For the text-containing cell, return its midpoint in (X, Y) coordinate format. 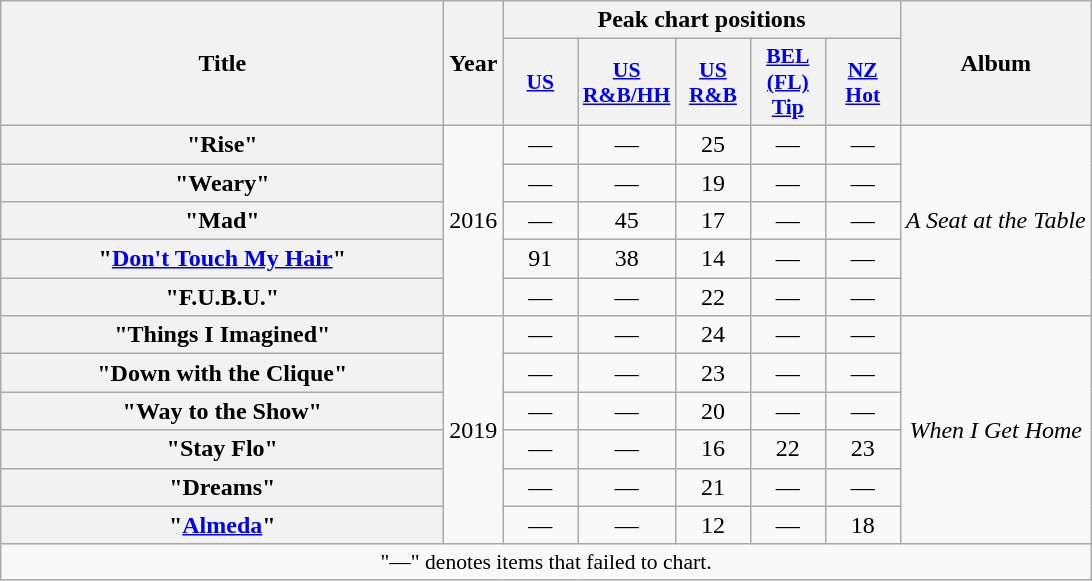
Year (474, 64)
BEL(FL)Tip (788, 82)
Album (996, 64)
"Things I Imagined" (222, 335)
When I Get Home (996, 430)
24 (712, 335)
"Stay Flo" (222, 449)
"Weary" (222, 183)
91 (540, 259)
18 (862, 525)
"—" denotes items that failed to chart. (546, 562)
Peak chart positions (702, 20)
"Rise" (222, 144)
2016 (474, 220)
"F.U.B.U." (222, 297)
"Dreams" (222, 487)
Title (222, 64)
17 (712, 221)
25 (712, 144)
38 (627, 259)
16 (712, 449)
12 (712, 525)
US R&B (712, 82)
US R&B/HH (627, 82)
"Way to the Show" (222, 411)
19 (712, 183)
45 (627, 221)
"Down with the Clique" (222, 373)
20 (712, 411)
"Almeda" (222, 525)
21 (712, 487)
NZHot (862, 82)
2019 (474, 430)
US (540, 82)
A Seat at the Table (996, 220)
"Mad" (222, 221)
14 (712, 259)
"Don't Touch My Hair" (222, 259)
